Output the (X, Y) coordinate of the center of the cell containing the given text.  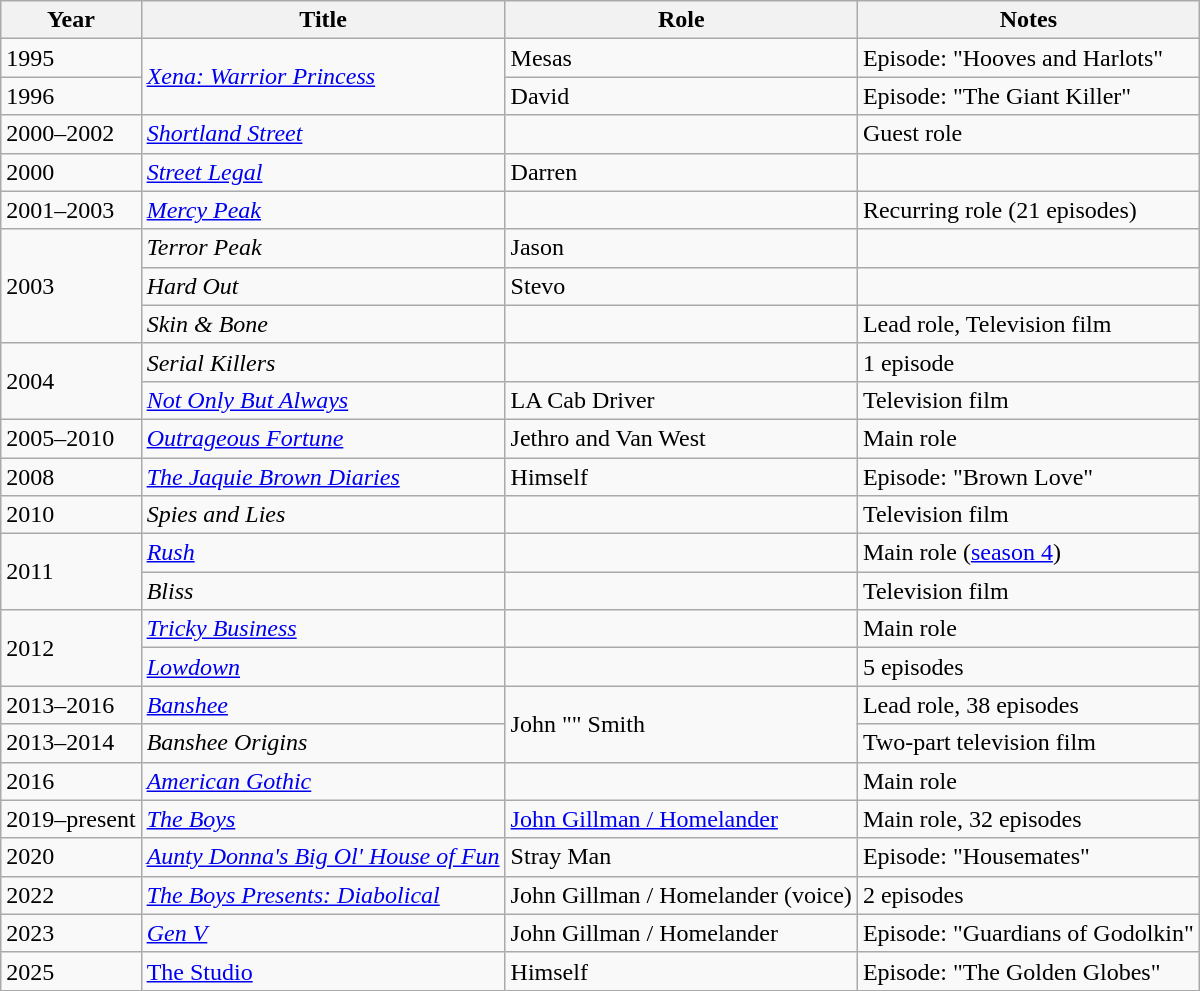
2020 (71, 857)
Outrageous Fortune (323, 438)
2003 (71, 286)
American Gothic (323, 781)
2016 (71, 781)
5 episodes (1028, 667)
Episode: "Brown Love" (1028, 477)
Mesas (681, 58)
Jethro and Van West (681, 438)
Two-part television film (1028, 743)
2008 (71, 477)
Banshee Origins (323, 743)
2025 (71, 971)
Serial Killers (323, 362)
Stray Man (681, 857)
Main role (season 4) (1028, 553)
Spies and Lies (323, 515)
The Studio (323, 971)
Xena: Warrior Princess (323, 77)
Role (681, 20)
Stevo (681, 286)
John Gillman / Homelander (voice) (681, 895)
Gen V (323, 933)
Darren (681, 172)
Episode: "The Giant Killer" (1028, 96)
2023 (71, 933)
Guest role (1028, 134)
The Boys (323, 819)
1995 (71, 58)
1 episode (1028, 362)
John "" Smith (681, 724)
Street Legal (323, 172)
Rush (323, 553)
Not Only But Always (323, 400)
Lead role, 38 episodes (1028, 705)
Tricky Business (323, 629)
2010 (71, 515)
Terror Peak (323, 248)
David (681, 96)
2022 (71, 895)
Mercy Peak (323, 210)
Lead role, Television film (1028, 324)
Skin & Bone (323, 324)
2005–2010 (71, 438)
Aunty Donna's Big Ol' House of Fun (323, 857)
2001–2003 (71, 210)
Episode: "Guardians of Godolkin" (1028, 933)
The Jaquie Brown Diaries (323, 477)
2012 (71, 648)
Episode: "The Golden Globes" (1028, 971)
Lowdown (323, 667)
2004 (71, 381)
Main role, 32 episodes (1028, 819)
Notes (1028, 20)
2011 (71, 572)
The Boys Presents: Diabolical (323, 895)
Banshee (323, 705)
2019–present (71, 819)
2 episodes (1028, 895)
Bliss (323, 591)
LA Cab Driver (681, 400)
Episode: "Hooves and Harlots" (1028, 58)
Title (323, 20)
Year (71, 20)
2000 (71, 172)
2013–2016 (71, 705)
Jason (681, 248)
2013–2014 (71, 743)
1996 (71, 96)
Episode: "Housemates" (1028, 857)
Hard Out (323, 286)
Recurring role (21 episodes) (1028, 210)
Shortland Street (323, 134)
2000–2002 (71, 134)
